Scan for the cell matching the given text and deliver its (x, y) coordinate at center. 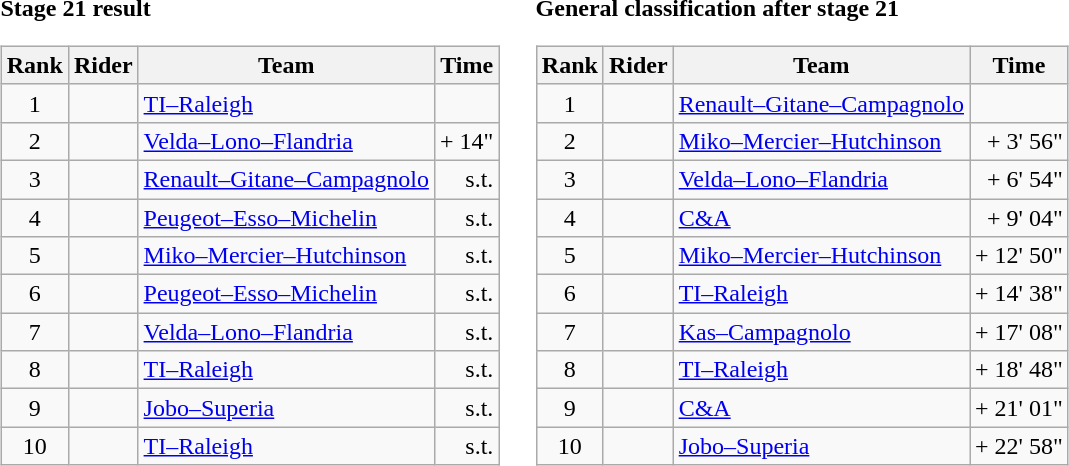
+ 9' 04" (1020, 217)
+ 14' 38" (1020, 294)
+ 3' 56" (1020, 141)
+ 18' 48" (1020, 370)
+ 6' 54" (1020, 179)
+ 17' 08" (1020, 332)
+ 21' 01" (1020, 408)
+ 14" (466, 141)
+ 22' 58" (1020, 446)
Kas–Campagnolo (821, 332)
+ 12' 50" (1020, 256)
